Determine the (X, Y) coordinate at the center of the cell enclosing the given text.  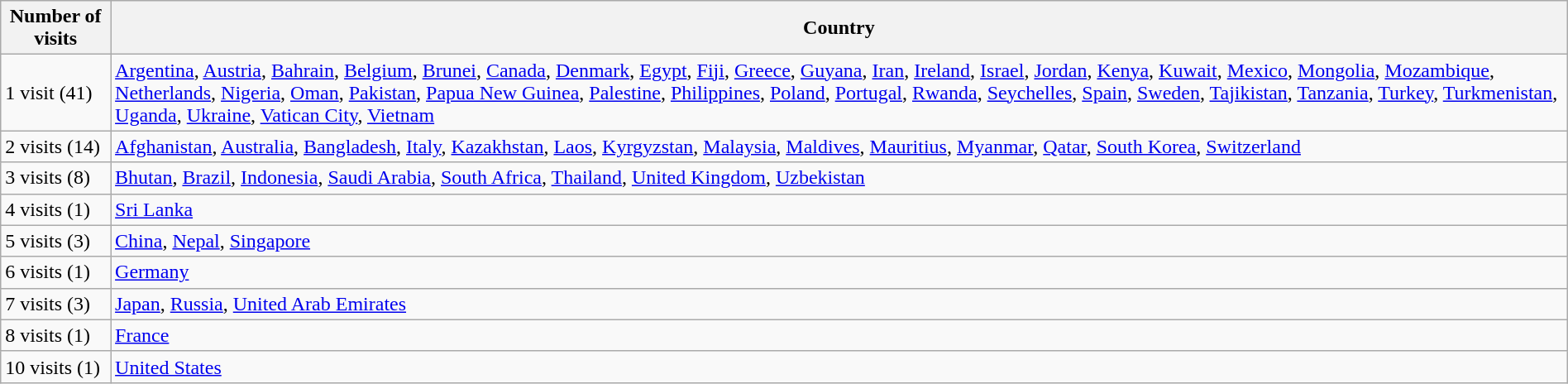
United States (839, 367)
2 visits (14) (56, 146)
Bhutan, Brazil, Indonesia, Saudi Arabia, South Africa, Thailand, United Kingdom, Uzbekistan (839, 178)
Sri Lanka (839, 209)
10 visits (1) (56, 367)
Country (839, 28)
Germany (839, 272)
Japan, Russia, United Arab Emirates (839, 304)
4 visits (1) (56, 209)
7 visits (3) (56, 304)
China, Nepal, Singapore (839, 241)
Afghanistan, Australia, Bangladesh, Italy, Kazakhstan, Laos, Kyrgyzstan, Malaysia, Maldives, Mauritius, Myanmar, Qatar, South Korea, Switzerland (839, 146)
Number of visits (56, 28)
France (839, 335)
6 visits (1) (56, 272)
1 visit (41) (56, 93)
3 visits (8) (56, 178)
8 visits (1) (56, 335)
5 visits (3) (56, 241)
